Find where the given text appears and provide that cell's center as [x, y] coordinate. 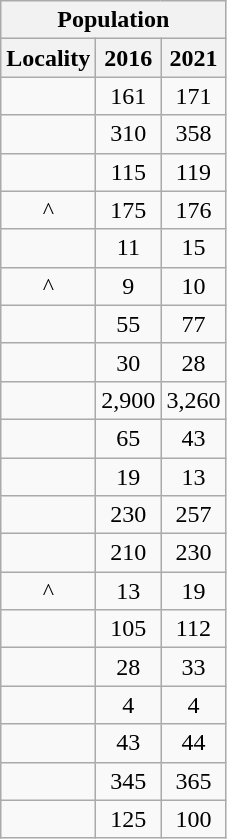
15 [194, 248]
257 [194, 515]
119 [194, 172]
2,900 [128, 400]
Locality [48, 58]
125 [128, 819]
161 [128, 96]
55 [128, 324]
Population [114, 20]
171 [194, 96]
11 [128, 248]
9 [128, 286]
175 [128, 210]
100 [194, 819]
65 [128, 438]
112 [194, 629]
115 [128, 172]
345 [128, 781]
176 [194, 210]
105 [128, 629]
2021 [194, 58]
3,260 [194, 400]
365 [194, 781]
44 [194, 743]
33 [194, 667]
310 [128, 134]
210 [128, 553]
2016 [128, 58]
358 [194, 134]
77 [194, 324]
10 [194, 286]
30 [128, 362]
